Output the [X, Y] coordinate of the center of the cell containing the given text.  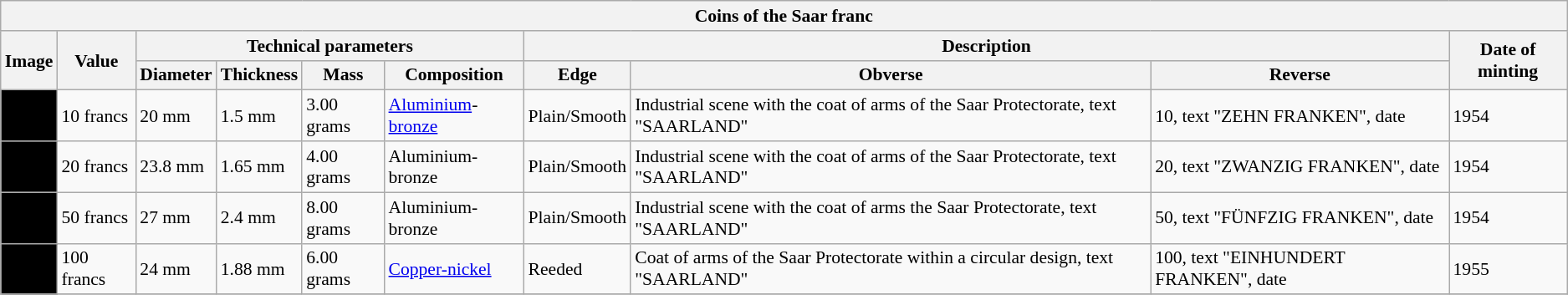
10 francs [96, 115]
Image [29, 60]
Technical parameters [329, 46]
1.5 mm [259, 115]
Thickness [259, 75]
1.65 mm [259, 167]
Industrial scene with the coat of arms the Saar Protectorate, text "SAARLAND" [891, 217]
10, text "ZEHN FRANKEN", date [1300, 115]
Diameter [176, 75]
Date of minting [1507, 60]
Mass [343, 75]
Composition [455, 75]
23.8 mm [176, 167]
50, text "FÜNFZIG FRANKEN", date [1300, 217]
100, text "EINHUNDERT FRANKEN", date [1300, 269]
Coins of the Saar franc [784, 16]
Reeded [578, 269]
Description [987, 46]
8.00 grams [343, 217]
3.00 grams [343, 115]
24 mm [176, 269]
2.4 mm [259, 217]
Coat of arms of the Saar Protectorate within a circular design, text "SAARLAND" [891, 269]
50 francs [96, 217]
100 francs [96, 269]
4.00 grams [343, 167]
20, text "ZWANZIG FRANKEN", date [1300, 167]
1.88 mm [259, 269]
Value [96, 60]
6.00 grams [343, 269]
27 mm [176, 217]
20 francs [96, 167]
Reverse [1300, 75]
Edge [578, 75]
Copper-nickel [455, 269]
20 mm [176, 115]
Obverse [891, 75]
1955 [1507, 269]
